Search for the cell housing the specified text and yield its (x, y) center coordinate. 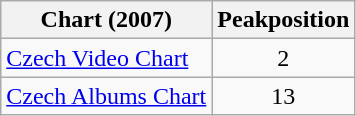
Peakposition (284, 20)
13 (284, 96)
Chart (2007) (106, 20)
Czech Video Chart (106, 58)
Czech Albums Chart (106, 96)
2 (284, 58)
